Locate the cell with the specified text and output its (X, Y) center coordinate. 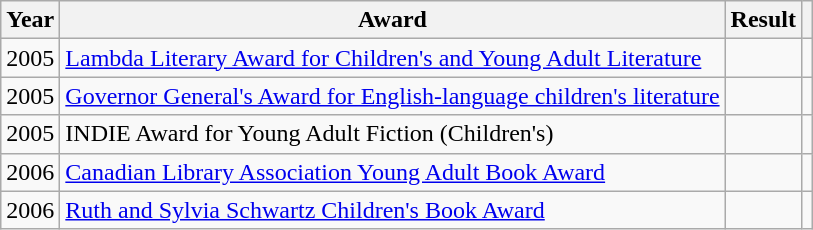
Canadian Library Association Young Adult Book Award (392, 172)
Ruth and Sylvia Schwartz Children's Book Award (392, 210)
Governor General's Award for English-language children's literature (392, 96)
Result (763, 20)
Lambda Literary Award for Children's and Young Adult Literature (392, 58)
Year (30, 20)
INDIE Award for Young Adult Fiction (Children's) (392, 134)
Award (392, 20)
